Detect which cell encompasses the target text, then output its (x, y) center coordinate. 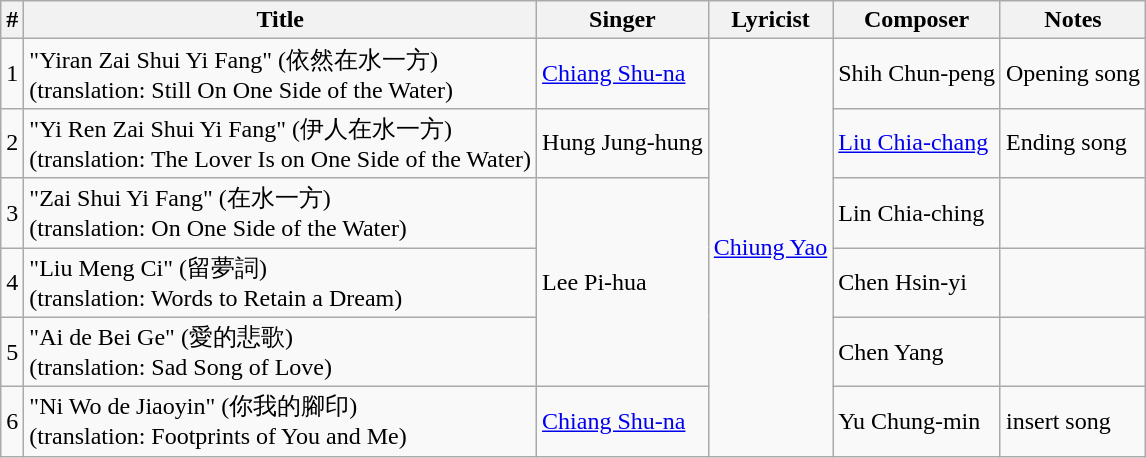
Ending song (1072, 143)
1 (12, 74)
Liu Chia-chang (917, 143)
Title (280, 20)
4 (12, 283)
"Yi Ren Zai Shui Yi Fang" (伊人在水一方)(translation: The Lover Is on One Side of the Water) (280, 143)
6 (12, 422)
Opening song (1072, 74)
"Zai Shui Yi Fang" (在水一方)(translation: On One Side of the Water) (280, 213)
"Ai de Bei Ge" (愛的悲歌)(translation: Sad Song of Love) (280, 352)
"Liu Meng Ci" (留夢詞)(translation: Words to Retain a Dream) (280, 283)
Chen Hsin-yi (917, 283)
Chen Yang (917, 352)
Lyricist (770, 20)
Singer (623, 20)
Shih Chun-peng (917, 74)
3 (12, 213)
"Yiran Zai Shui Yi Fang" (依然在水一方)(translation: Still On One Side of the Water) (280, 74)
Chiung Yao (770, 248)
insert song (1072, 422)
2 (12, 143)
"Ni Wo de Jiaoyin" (你我的腳印)(translation: Footprints of You and Me) (280, 422)
Composer (917, 20)
Lee Pi-hua (623, 282)
# (12, 20)
Hung Jung-hung (623, 143)
Yu Chung-min (917, 422)
5 (12, 352)
Lin Chia-ching (917, 213)
Notes (1072, 20)
